From the cell containing the given text, extract its center point as [x, y] coordinate. 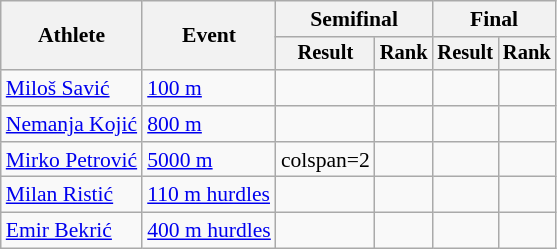
colspan=2 [326, 160]
Semifinal [354, 19]
Mirko Petrović [72, 160]
Final [494, 19]
5000 m [209, 160]
Emir Bekrić [72, 231]
110 m hurdles [209, 195]
100 m [209, 88]
Nemanja Kojić [72, 124]
800 m [209, 124]
Athlete [72, 36]
Milan Ristić [72, 195]
Event [209, 36]
Miloš Savić [72, 88]
400 m hurdles [209, 231]
